Search for the cell housing the specified text and yield its [X, Y] center coordinate. 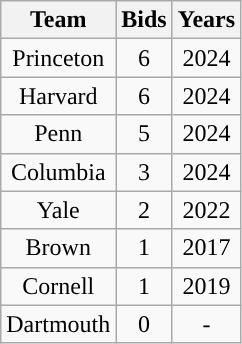
5 [144, 134]
Bids [144, 20]
Team [58, 20]
Brown [58, 248]
Cornell [58, 286]
2022 [206, 210]
3 [144, 172]
Penn [58, 134]
Dartmouth [58, 324]
Harvard [58, 96]
2017 [206, 248]
Years [206, 20]
- [206, 324]
0 [144, 324]
Columbia [58, 172]
2019 [206, 286]
2 [144, 210]
Princeton [58, 58]
Yale [58, 210]
